Determine the (x, y) coordinate at the center of the cell enclosing the given text.  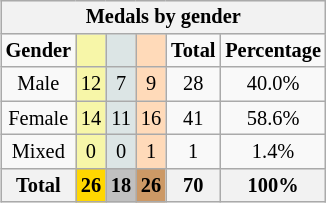
70 (193, 185)
Percentage (273, 51)
14 (91, 118)
1.4% (273, 152)
9 (151, 84)
18 (121, 185)
Mixed (38, 152)
12 (91, 84)
28 (193, 84)
16 (151, 118)
11 (121, 118)
58.6% (273, 118)
100% (273, 185)
7 (121, 84)
Gender (38, 51)
Female (38, 118)
Male (38, 84)
40.0% (273, 84)
Medals by gender (164, 17)
41 (193, 118)
